Pinpoint the cell where the given text exists, returning its [X, Y] midpoint coordinate. 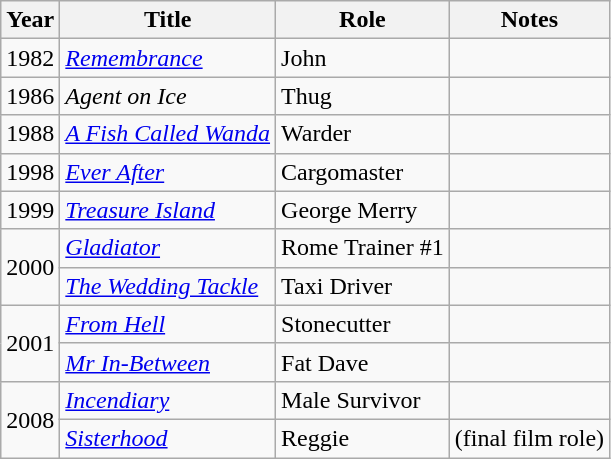
Thug [363, 96]
Reggie [363, 438]
2008 [30, 419]
Gladiator [168, 248]
2000 [30, 267]
Stonecutter [363, 324]
Fat Dave [363, 362]
1999 [30, 210]
A Fish Called Wanda [168, 134]
Incendiary [168, 400]
Title [168, 20]
1998 [30, 172]
Ever After [168, 172]
Sisterhood [168, 438]
(final film role) [529, 438]
John [363, 58]
1982 [30, 58]
Role [363, 20]
Remembrance [168, 58]
Warder [363, 134]
Year [30, 20]
From Hell [168, 324]
Male Survivor [363, 400]
Taxi Driver [363, 286]
1988 [30, 134]
Agent on Ice [168, 96]
Mr In-Between [168, 362]
Cargomaster [363, 172]
Rome Trainer #1 [363, 248]
2001 [30, 343]
The Wedding Tackle [168, 286]
George Merry [363, 210]
1986 [30, 96]
Treasure Island [168, 210]
Notes [529, 20]
